Output the [x, y] coordinate of the center of the cell containing the given text.  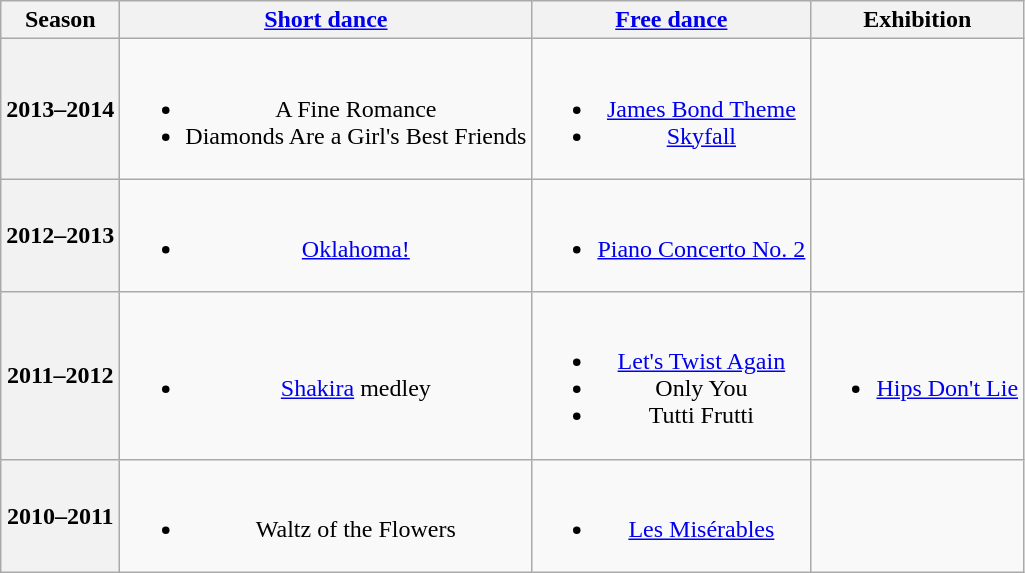
Let's Twist Again Only You Tutti Frutti [672, 376]
James Bond ThemeSkyfall [672, 109]
Season [60, 20]
Short dance [326, 20]
2011–2012 [60, 376]
Waltz of the Flowers [326, 516]
2010–2011 [60, 516]
Shakira medley [326, 376]
Oklahoma! [326, 236]
Les Misérables [672, 516]
Piano Concerto No. 2 [672, 236]
Hips Don't Lie [918, 376]
Free dance [672, 20]
2013–2014 [60, 109]
Exhibition [918, 20]
A Fine Romance Diamonds Are a Girl's Best Friends [326, 109]
2012–2013 [60, 236]
